Pinpoint the cell where the given text exists, returning its [X, Y] midpoint coordinate. 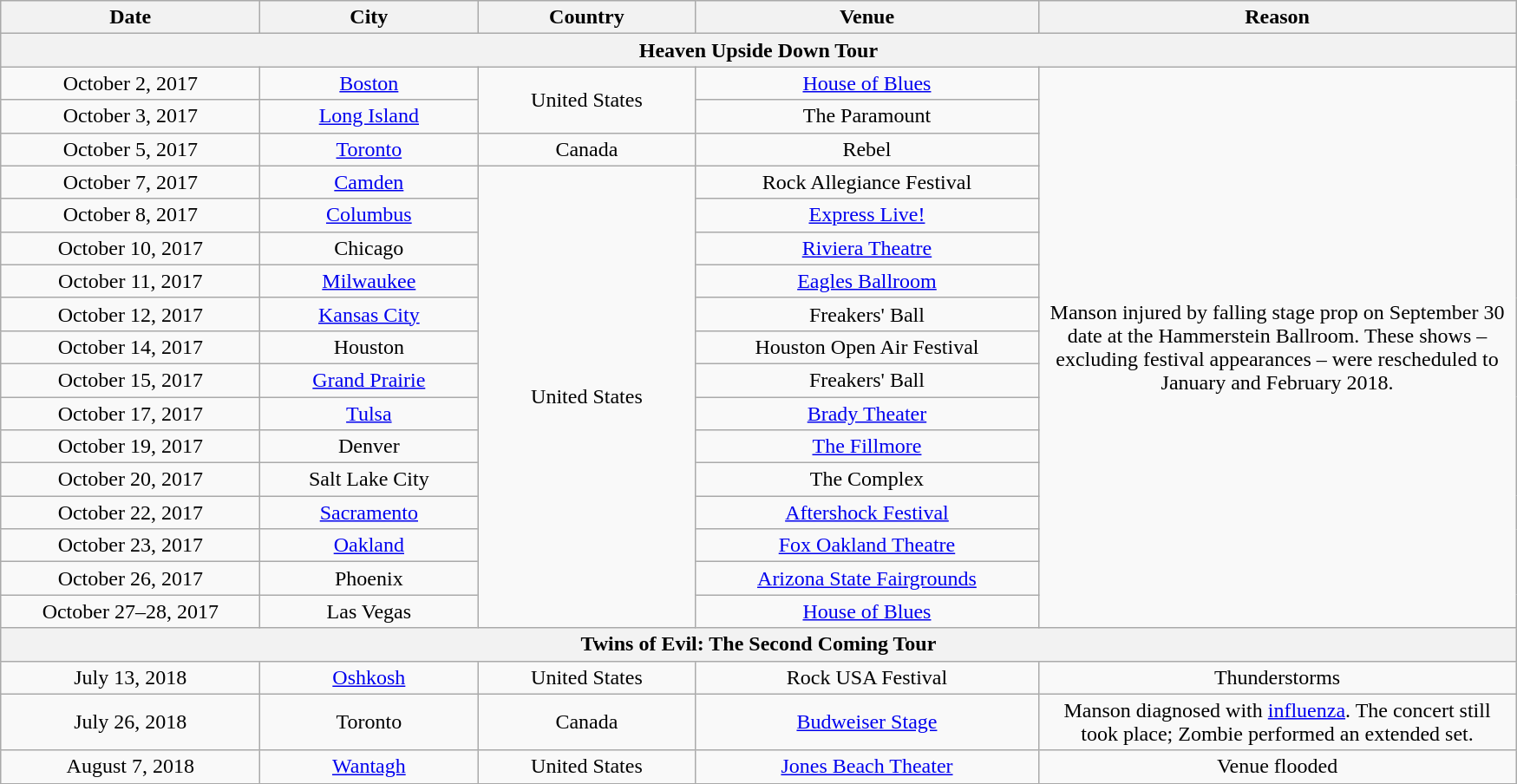
Venue flooded [1277, 767]
Eagles Ballroom [867, 281]
Camden [369, 182]
Grand Prairie [369, 380]
Oakland [369, 546]
Aftershock Festival [867, 513]
October 19, 2017 [130, 447]
October 26, 2017 [130, 578]
Fox Oakland Theatre [867, 546]
The Fillmore [867, 447]
Sacramento [369, 513]
October 22, 2017 [130, 513]
Denver [369, 447]
Oshkosh [369, 677]
Columbus [369, 215]
Manson diagnosed with influenza. The concert still took place; Zombie performed an extended set. [1277, 722]
Venue [867, 17]
Twins of Evil: The Second Coming Tour [758, 644]
October 14, 2017 [130, 347]
Riviera Theatre [867, 248]
Boston [369, 83]
October 12, 2017 [130, 314]
Express Live! [867, 215]
Salt Lake City [369, 480]
Las Vegas [369, 611]
The Paramount [867, 116]
Reason [1277, 17]
Wantagh [369, 767]
Milwaukee [369, 281]
August 7, 2018 [130, 767]
October 17, 2017 [130, 414]
October 3, 2017 [130, 116]
Budweiser Stage [867, 722]
Houston [369, 347]
Heaven Upside Down Tour [758, 50]
Houston Open Air Festival [867, 347]
Chicago [369, 248]
October 27–28, 2017 [130, 611]
July 26, 2018 [130, 722]
City [369, 17]
Rock USA Festival [867, 677]
Country [586, 17]
Rock Allegiance Festival [867, 182]
October 10, 2017 [130, 248]
The Complex [867, 480]
October 23, 2017 [130, 546]
Date [130, 17]
October 7, 2017 [130, 182]
Jones Beach Theater [867, 767]
Phoenix [369, 578]
July 13, 2018 [130, 677]
October 15, 2017 [130, 380]
Brady Theater [867, 414]
Arizona State Fairgrounds [867, 578]
Thunderstorms [1277, 677]
Rebel [867, 149]
Kansas City [369, 314]
October 5, 2017 [130, 149]
October 11, 2017 [130, 281]
Tulsa [369, 414]
October 2, 2017 [130, 83]
Long Island [369, 116]
October 8, 2017 [130, 215]
October 20, 2017 [130, 480]
